Output the [X, Y] coordinate of the center of the cell containing the given text.  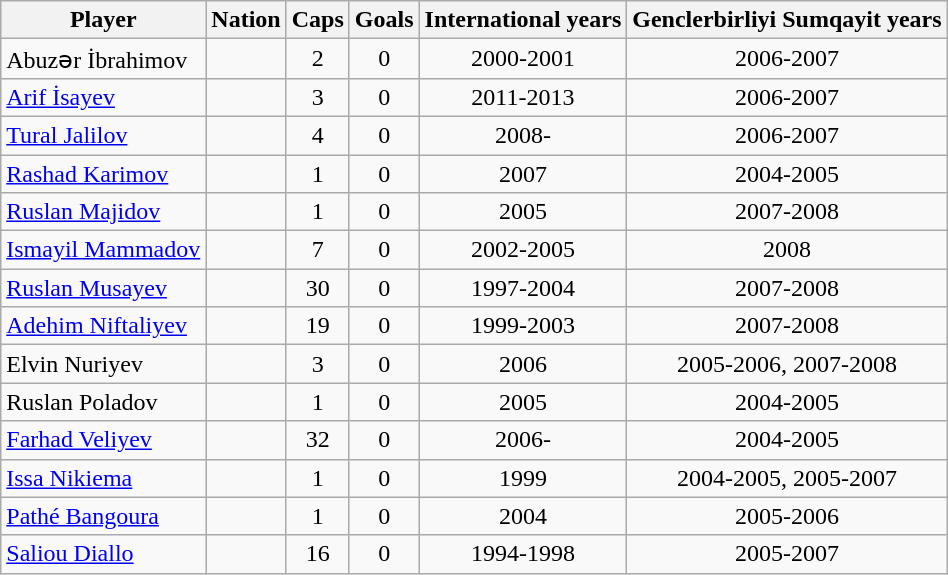
30 [318, 288]
2002-2005 [523, 250]
2008 [787, 250]
2004-2005, 2005-2007 [787, 478]
2005-2006 [787, 516]
16 [318, 554]
2 [318, 59]
2005-2007 [787, 554]
Player [104, 20]
Goals [384, 20]
Tural Jalilov [104, 135]
Caps [318, 20]
7 [318, 250]
International years [523, 20]
2005-2006, 2007-2008 [787, 364]
2011-2013 [523, 97]
Pathé Bangoura [104, 516]
32 [318, 440]
4 [318, 135]
Elvin Nuriyev [104, 364]
1997-2004 [523, 288]
2007 [523, 173]
Ruslan Majidov [104, 212]
2006 [523, 364]
Ruslan Poladov [104, 402]
Nation [246, 20]
Ruslan Musayev [104, 288]
Genclerbirliyi Sumqayit years [787, 20]
Saliou Diallo [104, 554]
Adehim Niftaliyev [104, 326]
1994-1998 [523, 554]
2004 [523, 516]
Ismayil Mammadov [104, 250]
Arif İsayev [104, 97]
2000-2001 [523, 59]
19 [318, 326]
Rashad Karimov [104, 173]
2008- [523, 135]
2006- [523, 440]
1999-2003 [523, 326]
1999 [523, 478]
Farhad Veliyev [104, 440]
Abuzər İbrahimov [104, 59]
Issa Nikiema [104, 478]
